Return the (x, y) coordinate for the center point of the cell that contains the specified text.  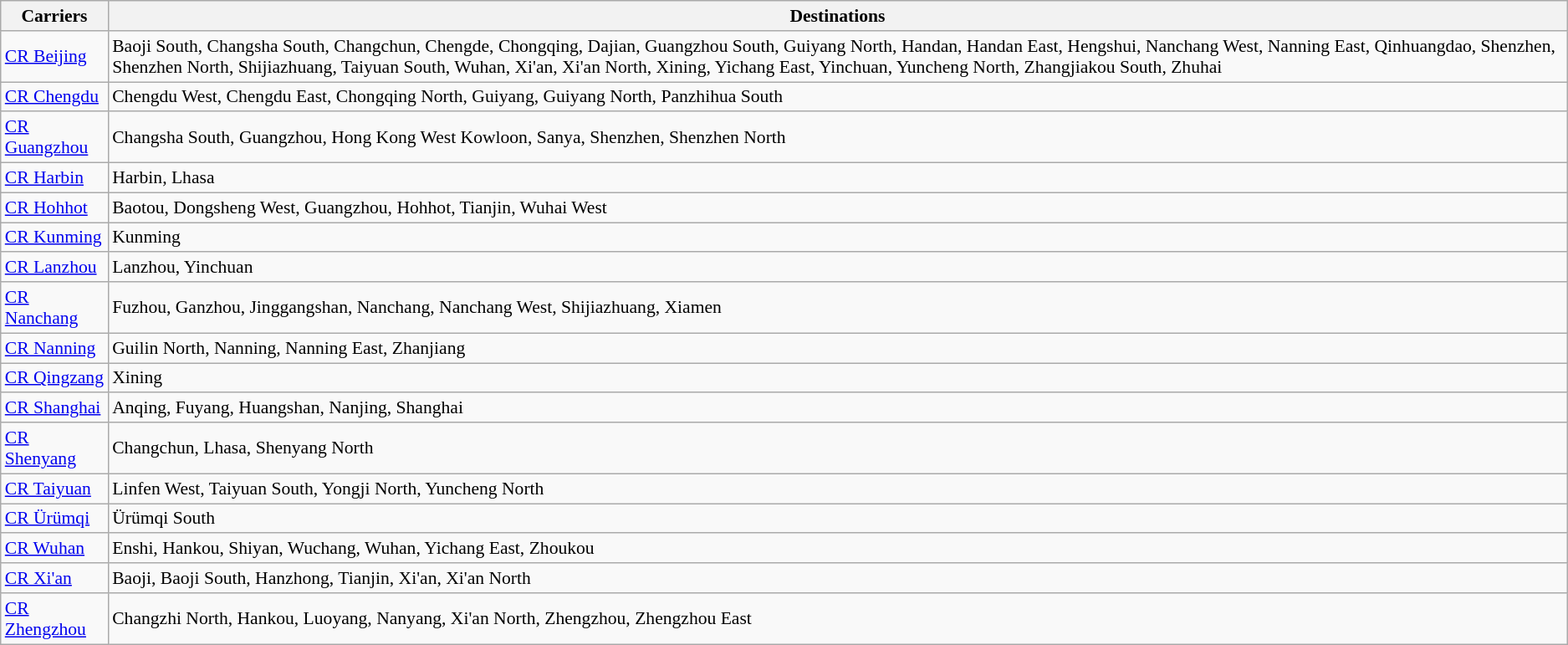
Linfen West, Taiyuan South, Yongji North, Yuncheng North (838, 489)
Kunming (838, 238)
Baotou, Dongsheng West, Guangzhou, Hohhot, Tianjin, Wuhai West (838, 207)
CR Xi'an (54, 578)
Baoji, Baoji South, Hanzhong, Tianjin, Xi'an, Xi'an North (838, 578)
Changzhi North, Hankou, Luoyang, Nanyang, Xi'an North, Zhengzhou, Zhengzhou East (838, 619)
Changsha South, Guangzhou, Hong Kong West Kowloon, Sanya, Shenzhen, Shenzhen North (838, 137)
CR Shenyang (54, 448)
Enshi, Hankou, Shiyan, Wuchang, Wuhan, Yichang East, Zhoukou (838, 549)
CR Shanghai (54, 408)
CR Beijing (54, 57)
Anqing, Fuyang, Huangshan, Nanjing, Shanghai (838, 408)
CR Chengdu (54, 97)
CR Qingzang (54, 378)
Chengdu West, Chengdu East, Chongqing North, Guiyang, Guiyang North, Panzhihua South (838, 97)
Ürümqi South (838, 519)
Changchun, Lhasa, Shenyang North (838, 448)
Destinations (838, 16)
CR Zhengzhou (54, 619)
CR Wuhan (54, 549)
CR Lanzhou (54, 268)
CR Guangzhou (54, 137)
Fuzhou, Ganzhou, Jinggangshan, Nanchang, Nanchang West, Shijiazhuang, Xiamen (838, 308)
CR Harbin (54, 178)
CR Taiyuan (54, 489)
CR Nanning (54, 348)
CR Hohhot (54, 207)
Harbin, Lhasa (838, 178)
CR Ürümqi (54, 519)
CR Nanchang (54, 308)
Lanzhou, Yinchuan (838, 268)
Guilin North, Nanning, Nanning East, Zhanjiang (838, 348)
Carriers (54, 16)
Xining (838, 378)
CR Kunming (54, 238)
